Output the [X, Y] coordinate of the center of the cell containing the given text.  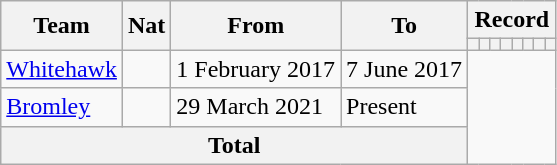
7 June 2017 [404, 69]
29 March 2021 [256, 107]
Whitehawk [62, 69]
1 February 2017 [256, 69]
From [256, 26]
Present [404, 107]
Record [512, 20]
Total [234, 145]
Nat [146, 26]
Bromley [62, 107]
To [404, 26]
Team [62, 26]
